Identify which cell holds the provided text, then report its [X, Y] central coordinate. 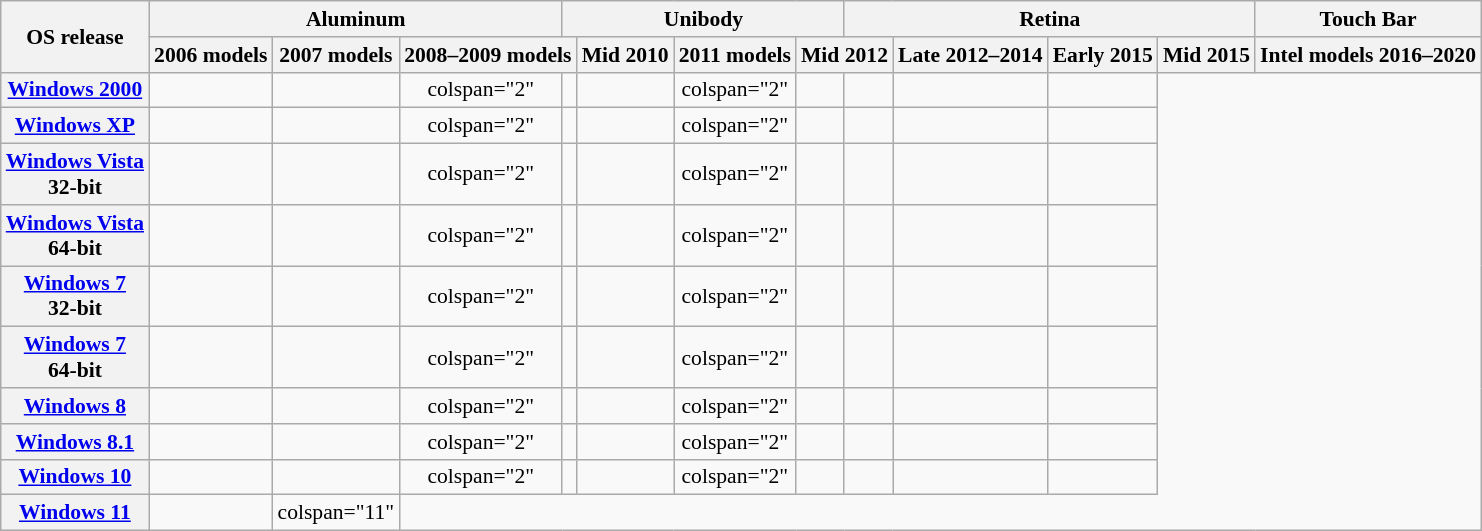
Mid 2010 [626, 55]
Windows 10 [75, 477]
Touch Bar [1368, 19]
Windows 8 [75, 406]
2007 models [336, 55]
Windows 2000 [75, 90]
Unibody [703, 19]
Windows 764-bit [75, 358]
Windows Vista64-bit [75, 236]
2006 models [210, 55]
Retina [1050, 19]
Windows Vista32-bit [75, 174]
Windows 732-bit [75, 296]
Late 2012–2014 [970, 55]
Intel models 2016–2020 [1368, 55]
Windows XP [75, 126]
Early 2015 [1103, 55]
Windows 11 [75, 513]
Mid 2012 [844, 55]
Mid 2015 [1206, 55]
2011 models [735, 55]
colspan="11" [336, 513]
Aluminum [356, 19]
Windows 8.1 [75, 442]
2008–2009 models [488, 55]
OS release [75, 36]
